Search for the cell housing the specified text and yield its (X, Y) center coordinate. 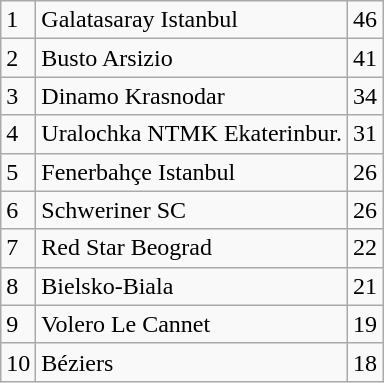
Galatasaray Istanbul (192, 20)
31 (364, 134)
Béziers (192, 362)
8 (18, 286)
9 (18, 324)
Volero Le Cannet (192, 324)
3 (18, 96)
34 (364, 96)
18 (364, 362)
6 (18, 210)
4 (18, 134)
1 (18, 20)
2 (18, 58)
Red Star Beograd (192, 248)
5 (18, 172)
Schweriner SC (192, 210)
21 (364, 286)
22 (364, 248)
Bielsko-Biala (192, 286)
10 (18, 362)
7 (18, 248)
Busto Arsizio (192, 58)
Uralochka NTMK Ekaterinbur. (192, 134)
Fenerbahçe Istanbul (192, 172)
19 (364, 324)
41 (364, 58)
46 (364, 20)
Dinamo Krasnodar (192, 96)
